Identify which cell holds the provided text, then report its (X, Y) central coordinate. 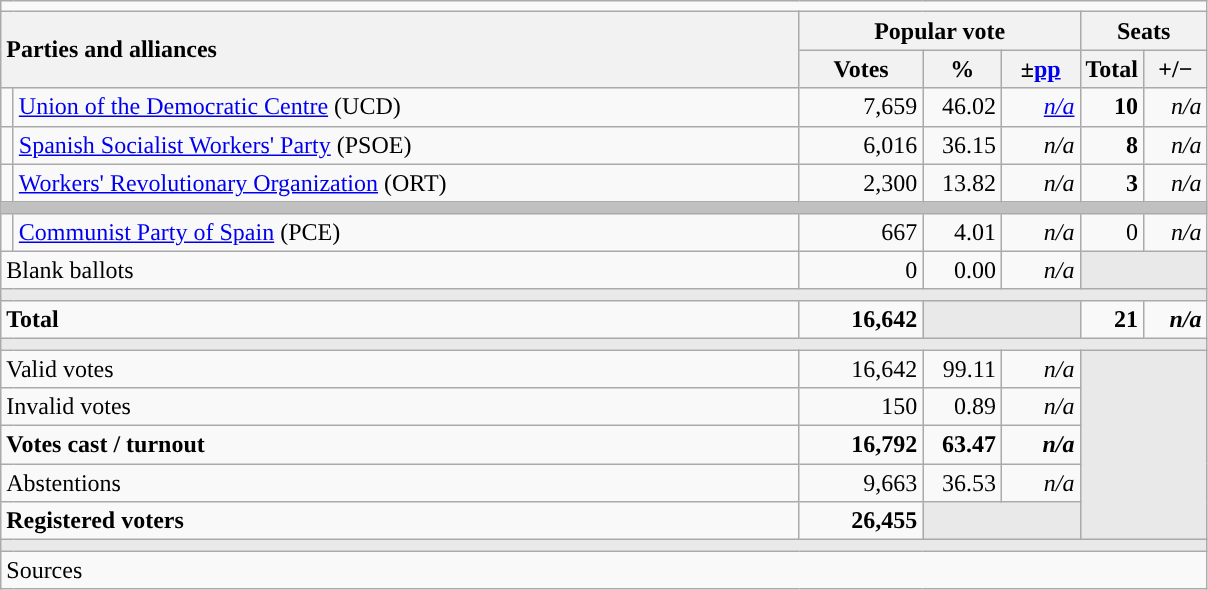
63.47 (962, 445)
Votes (861, 69)
6,016 (861, 145)
13.82 (962, 183)
0.89 (962, 407)
0.00 (962, 270)
% (962, 69)
99.11 (962, 369)
Votes cast / turnout (400, 445)
Registered voters (400, 521)
2,300 (861, 183)
21 (1112, 319)
26,455 (861, 521)
8 (1112, 145)
Seats (1144, 31)
3 (1112, 183)
±pp (1040, 69)
Parties and alliances (400, 50)
7,659 (861, 107)
Popular vote (940, 31)
667 (861, 232)
10 (1112, 107)
Spanish Socialist Workers' Party (PSOE) (406, 145)
Invalid votes (400, 407)
Abstentions (400, 483)
36.15 (962, 145)
+/− (1176, 69)
9,663 (861, 483)
Sources (604, 570)
Valid votes (400, 369)
150 (861, 407)
Communist Party of Spain (PCE) (406, 232)
36.53 (962, 483)
16,792 (861, 445)
Blank ballots (400, 270)
4.01 (962, 232)
Workers' Revolutionary Organization (ORT) (406, 183)
46.02 (962, 107)
Union of the Democratic Centre (UCD) (406, 107)
